From the cell containing the given text, extract its center point as [X, Y] coordinate. 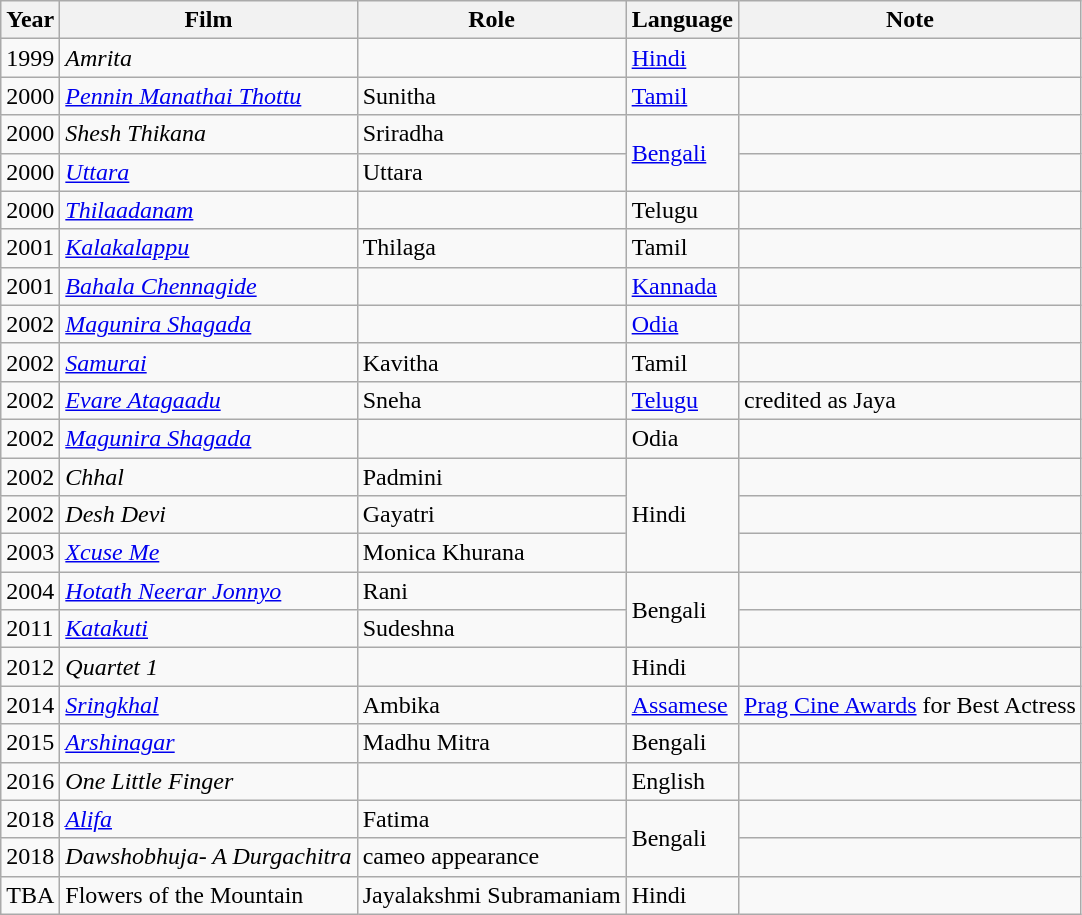
Sunitha [492, 96]
1999 [30, 58]
2003 [30, 553]
Thilaga [492, 248]
2015 [30, 743]
Evare Atagaadu [208, 400]
Arshinagar [208, 743]
Kalakalappu [208, 248]
Sneha [492, 400]
Shesh Thikana [208, 134]
Xcuse Me [208, 553]
One Little Finger [208, 781]
Amrita [208, 58]
cameo appearance [492, 857]
English [682, 781]
2012 [30, 667]
Desh Devi [208, 515]
Hotath Neerar Jonnyo [208, 591]
2004 [30, 591]
Sudeshna [492, 629]
Note [910, 20]
Quartet 1 [208, 667]
Language [682, 20]
Sriradha [492, 134]
Prag Cine Awards for Best Actress [910, 705]
2014 [30, 705]
Dawshobhuja- A Durgachitra [208, 857]
Sringkhal [208, 705]
Jayalakshmi Subramaniam [492, 895]
Flowers of the Mountain [208, 895]
Ambika [492, 705]
Year [30, 20]
2011 [30, 629]
Gayatri [492, 515]
Fatima [492, 819]
credited as Jaya [910, 400]
Kavitha [492, 362]
Madhu Mitra [492, 743]
Pennin Manathai Thottu [208, 96]
Thilaadanam [208, 210]
Role [492, 20]
Samurai [208, 362]
Bahala Chennagide [208, 286]
Film [208, 20]
TBA [30, 895]
Kannada [682, 286]
Katakuti [208, 629]
Assamese [682, 705]
Alifa [208, 819]
Padmini [492, 477]
2016 [30, 781]
Rani [492, 591]
Chhal [208, 477]
Monica Khurana [492, 553]
